Extract the (X, Y) coordinate from the center of the cell holding the provided text.  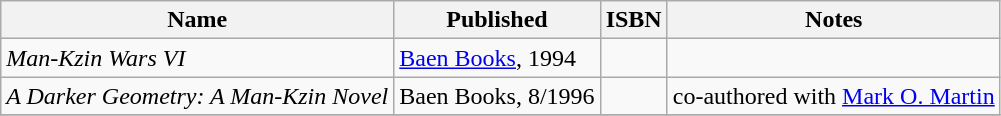
ISBN (634, 20)
Baen Books, 8/1996 (497, 96)
Man-Kzin Wars VI (198, 58)
Name (198, 20)
Published (497, 20)
Baen Books, 1994 (497, 58)
A Darker Geometry: A Man-Kzin Novel (198, 96)
Notes (834, 20)
co-authored with Mark O. Martin (834, 96)
